Pinpoint the cell where the given text exists, returning its (X, Y) midpoint coordinate. 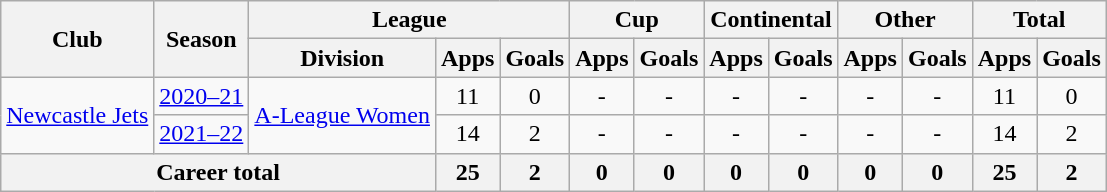
Cup (637, 20)
Newcastle Jets (78, 115)
Continental (771, 20)
Other (905, 20)
Division (342, 58)
League (410, 20)
Career total (218, 172)
Club (78, 39)
A-League Women (342, 115)
Total (1039, 20)
2020–21 (202, 96)
Season (202, 39)
2021–22 (202, 134)
